Detect which cell encompasses the target text, then output its (X, Y) center coordinate. 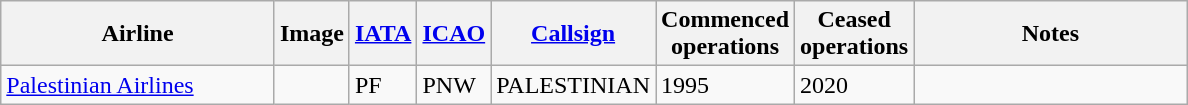
PF (383, 85)
Palestinian Airlines (138, 85)
1995 (726, 85)
ICAO (454, 34)
Image (312, 34)
Ceasedoperations (854, 34)
Notes (1051, 34)
PNW (454, 85)
PALESTINIAN (574, 85)
Airline (138, 34)
IATA (383, 34)
2020 (854, 85)
Callsign (574, 34)
Commencedoperations (726, 34)
